Capture the cell that displays the provided text and extract its [X, Y] central coordinate. 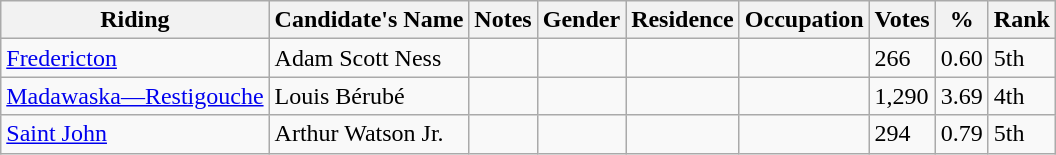
Fredericton [135, 58]
4th [1022, 96]
Votes [902, 20]
% [962, 20]
Rank [1022, 20]
Madawaska—Restigouche [135, 96]
Candidate's Name [369, 20]
294 [902, 134]
Riding [135, 20]
266 [902, 58]
Saint John [135, 134]
1,290 [902, 96]
Gender [581, 20]
Notes [503, 20]
Occupation [804, 20]
3.69 [962, 96]
Residence [683, 20]
Louis Bérubé [369, 96]
Arthur Watson Jr. [369, 134]
Adam Scott Ness [369, 58]
0.60 [962, 58]
0.79 [962, 134]
